Provide the (X, Y) coordinate of the cell's center where the given text is located.  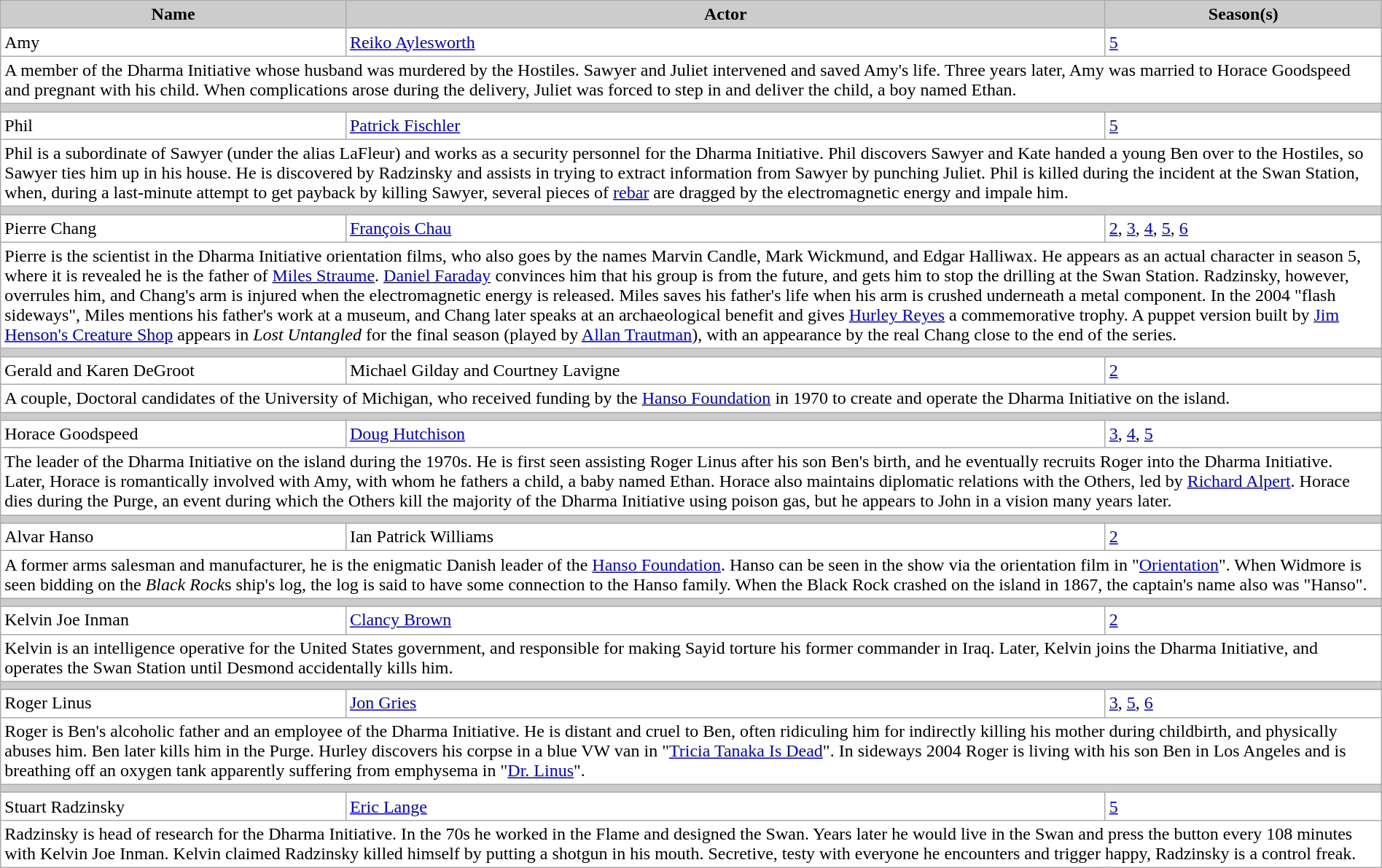
Name (173, 15)
Stuart Radzinsky (173, 806)
Kelvin Joe Inman (173, 620)
Ian Patrick Williams (725, 537)
Michael Gilday and Courtney Lavigne (725, 370)
Alvar Hanso (173, 537)
2, 3, 4, 5, 6 (1244, 228)
Doug Hutchison (725, 434)
Reiko Aylesworth (725, 42)
Roger Linus (173, 703)
Phil (173, 125)
Horace Goodspeed (173, 434)
Pierre Chang (173, 228)
Season(s) (1244, 15)
3, 4, 5 (1244, 434)
Clancy Brown (725, 620)
Gerald and Karen DeGroot (173, 370)
3, 5, 6 (1244, 703)
Patrick Fischler (725, 125)
Jon Gries (725, 703)
François Chau (725, 228)
Amy (173, 42)
Actor (725, 15)
Eric Lange (725, 806)
